Find where the given text appears and provide that cell's center as [x, y] coordinate. 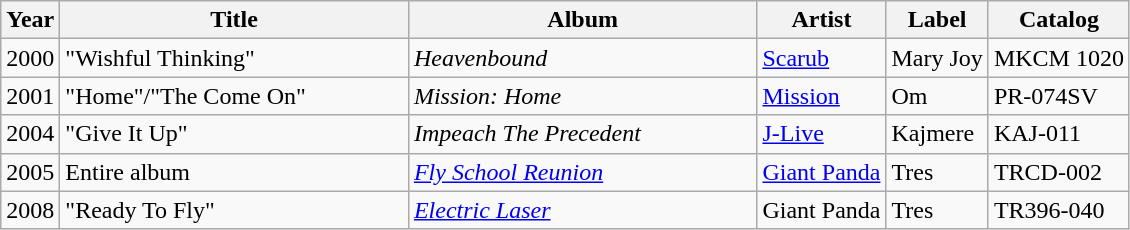
Title [234, 20]
2008 [30, 210]
PR-074SV [1058, 96]
Kajmere [937, 134]
"Ready To Fly" [234, 210]
2000 [30, 58]
J-Live [822, 134]
Mission: Home [582, 96]
Mary Joy [937, 58]
TR396-040 [1058, 210]
Entire album [234, 172]
"Give It Up" [234, 134]
Mission [822, 96]
Year [30, 20]
Heavenbound [582, 58]
Scarub [822, 58]
Fly School Reunion [582, 172]
Electric Laser [582, 210]
2005 [30, 172]
2004 [30, 134]
"Wishful Thinking" [234, 58]
Artist [822, 20]
Catalog [1058, 20]
Album [582, 20]
MKCM 1020 [1058, 58]
TRCD-002 [1058, 172]
Om [937, 96]
2001 [30, 96]
Impeach The Precedent [582, 134]
Label [937, 20]
KAJ-011 [1058, 134]
"Home"/"The Come On" [234, 96]
